Detect which cell encompasses the target text, then output its (x, y) center coordinate. 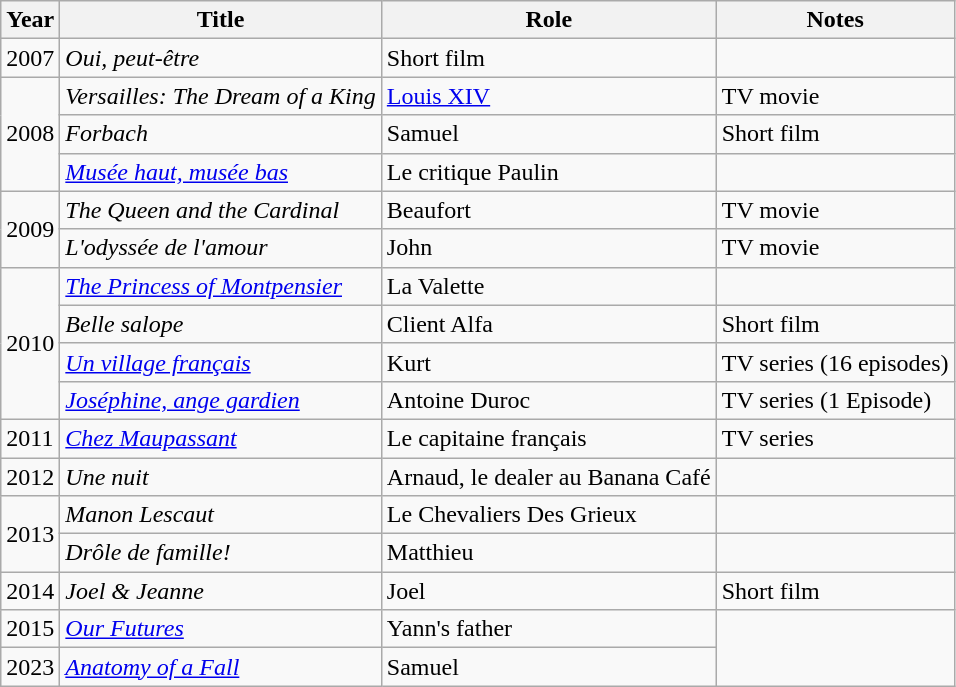
2011 (30, 438)
Versailles: The Dream of a King (220, 96)
Anatomy of a Fall (220, 667)
Une nuit (220, 477)
Manon Lescaut (220, 515)
John (548, 248)
Drôle de famille! (220, 553)
The Queen and the Cardinal (220, 210)
Un village français (220, 362)
Oui, peut-être (220, 58)
Arnaud, le dealer au Banana Café (548, 477)
Antoine Duroc (548, 400)
Chez Maupassant (220, 438)
Notes (835, 20)
Musée haut, musée bas (220, 172)
Joel (548, 591)
2009 (30, 229)
The Princess of Montpensier (220, 286)
La Valette (548, 286)
Forbach (220, 134)
Our Futures (220, 629)
2015 (30, 629)
2013 (30, 534)
Beaufort (548, 210)
2014 (30, 591)
Kurt (548, 362)
TV series (16 episodes) (835, 362)
2007 (30, 58)
TV series (1 Episode) (835, 400)
Title (220, 20)
Year (30, 20)
Client Alfa (548, 324)
Matthieu (548, 553)
Joséphine, ange gardien (220, 400)
2012 (30, 477)
Yann's father (548, 629)
Le Chevaliers Des Grieux (548, 515)
Le critique Paulin (548, 172)
Joel & Jeanne (220, 591)
L'odyssée de l'amour (220, 248)
Role (548, 20)
Belle salope (220, 324)
Le capitaine français (548, 438)
TV series (835, 438)
Louis XIV (548, 96)
2008 (30, 134)
2010 (30, 343)
2023 (30, 667)
